Find where the given text appears and provide that cell's center as (x, y) coordinate. 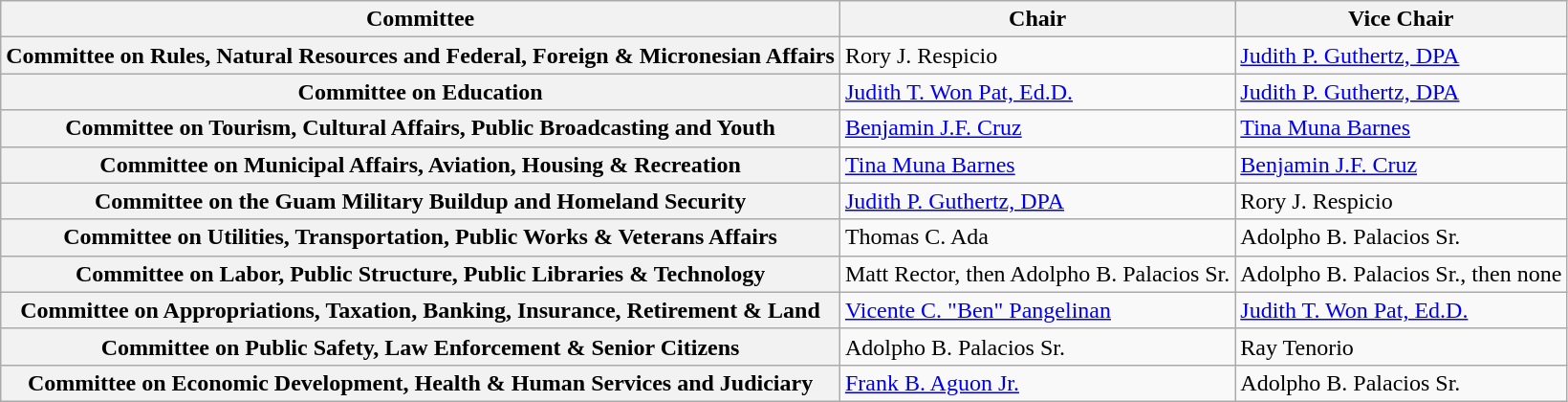
Committee on Education (421, 92)
Ray Tenorio (1402, 346)
Matt Rector, then Adolpho B. Palacios Sr. (1036, 274)
Committee on Tourism, Cultural Affairs, Public Broadcasting and Youth (421, 128)
Committee on Public Safety, Law Enforcement & Senior Citizens (421, 346)
Committee on Economic Development, Health & Human Services and Judiciary (421, 383)
Thomas C. Ada (1036, 237)
Committee on Appropriations, Taxation, Banking, Insurance, Retirement & Land (421, 310)
Committee on Labor, Public Structure, Public Libraries & Technology (421, 274)
Vicente C. "Ben" Pangelinan (1036, 310)
Adolpho B. Palacios Sr., then none (1402, 274)
Frank B. Aguon Jr. (1036, 383)
Committee on Rules, Natural Resources and Federal, Foreign & Micronesian Affairs (421, 56)
Vice Chair (1402, 19)
Committee on Utilities, Transportation, Public Works & Veterans Affairs (421, 237)
Chair (1036, 19)
Committee on the Guam Military Buildup and Homeland Security (421, 201)
Committee (421, 19)
Committee on Municipal Affairs, Aviation, Housing & Recreation (421, 165)
